Determine the (X, Y) coordinate at the center of the cell enclosing the given text.  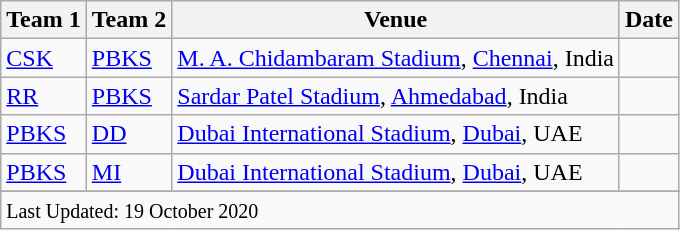
RR (44, 96)
CSK (44, 58)
Sardar Patel Stadium, Ahmedabad, India (396, 96)
DD (129, 134)
Team 2 (129, 20)
Last Updated: 19 October 2020 (340, 210)
MI (129, 172)
Team 1 (44, 20)
Venue (396, 20)
Date (648, 20)
M. A. Chidambaram Stadium, Chennai, India (396, 58)
